Provide the (x, y) coordinate of the cell's center where the given text is located.  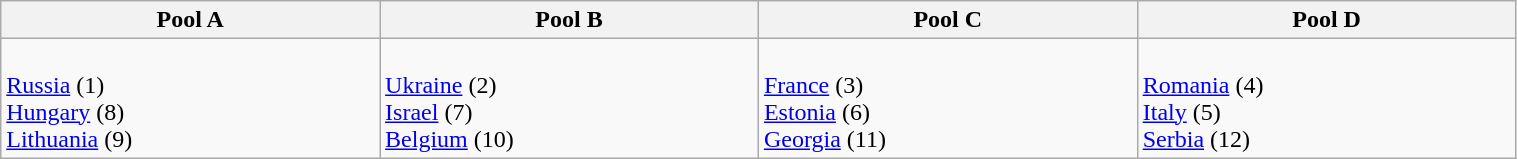
Romania (4) Italy (5) Serbia (12) (1326, 98)
Pool C (948, 20)
Pool B (570, 20)
Ukraine (2) Israel (7) Belgium (10) (570, 98)
Pool D (1326, 20)
France (3) Estonia (6) Georgia (11) (948, 98)
Pool A (190, 20)
Russia (1) Hungary (8) Lithuania (9) (190, 98)
